Determine the [x, y] coordinate at the center of the cell enclosing the given text.  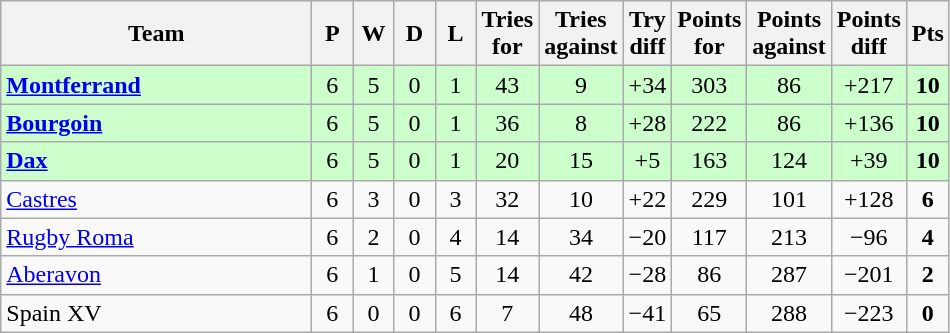
Tries against [581, 34]
288 [789, 313]
8 [581, 123]
34 [581, 237]
Bourgoin [156, 123]
W [374, 34]
124 [789, 161]
L [456, 34]
Points diff [868, 34]
65 [710, 313]
Spain XV [156, 313]
−20 [648, 237]
+34 [648, 85]
D [414, 34]
Castres [156, 199]
9 [581, 85]
229 [710, 199]
7 [508, 313]
Tries for [508, 34]
117 [710, 237]
42 [581, 275]
Points for [710, 34]
48 [581, 313]
Try diff [648, 34]
+39 [868, 161]
101 [789, 199]
222 [710, 123]
+128 [868, 199]
15 [581, 161]
−223 [868, 313]
+22 [648, 199]
Rugby Roma [156, 237]
+5 [648, 161]
36 [508, 123]
Aberavon [156, 275]
43 [508, 85]
Dax [156, 161]
+136 [868, 123]
P [332, 34]
−41 [648, 313]
−201 [868, 275]
32 [508, 199]
−28 [648, 275]
−96 [868, 237]
+217 [868, 85]
Points against [789, 34]
Montferrand [156, 85]
Pts [928, 34]
213 [789, 237]
+28 [648, 123]
20 [508, 161]
Team [156, 34]
163 [710, 161]
287 [789, 275]
303 [710, 85]
